Search for the cell housing the specified text and yield its (X, Y) center coordinate. 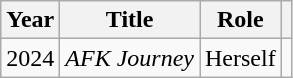
AFK Journey (130, 58)
Title (130, 20)
Herself (241, 58)
2024 (30, 58)
Year (30, 20)
Role (241, 20)
